Pinpoint the cell where the given text exists, returning its [x, y] midpoint coordinate. 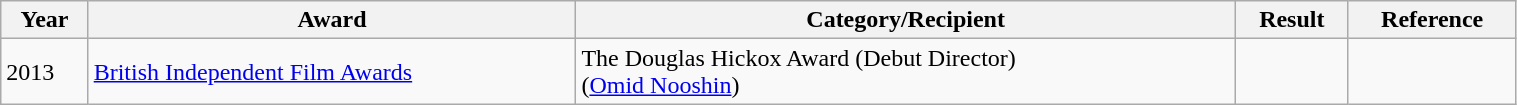
Year [44, 20]
British Independent Film Awards [332, 72]
Category/Recipient [906, 20]
The Douglas Hickox Award (Debut Director)(Omid Nooshin) [906, 72]
Result [1292, 20]
Reference [1432, 20]
2013 [44, 72]
Award [332, 20]
